Output the (x, y) coordinate of the center of the cell containing the given text.  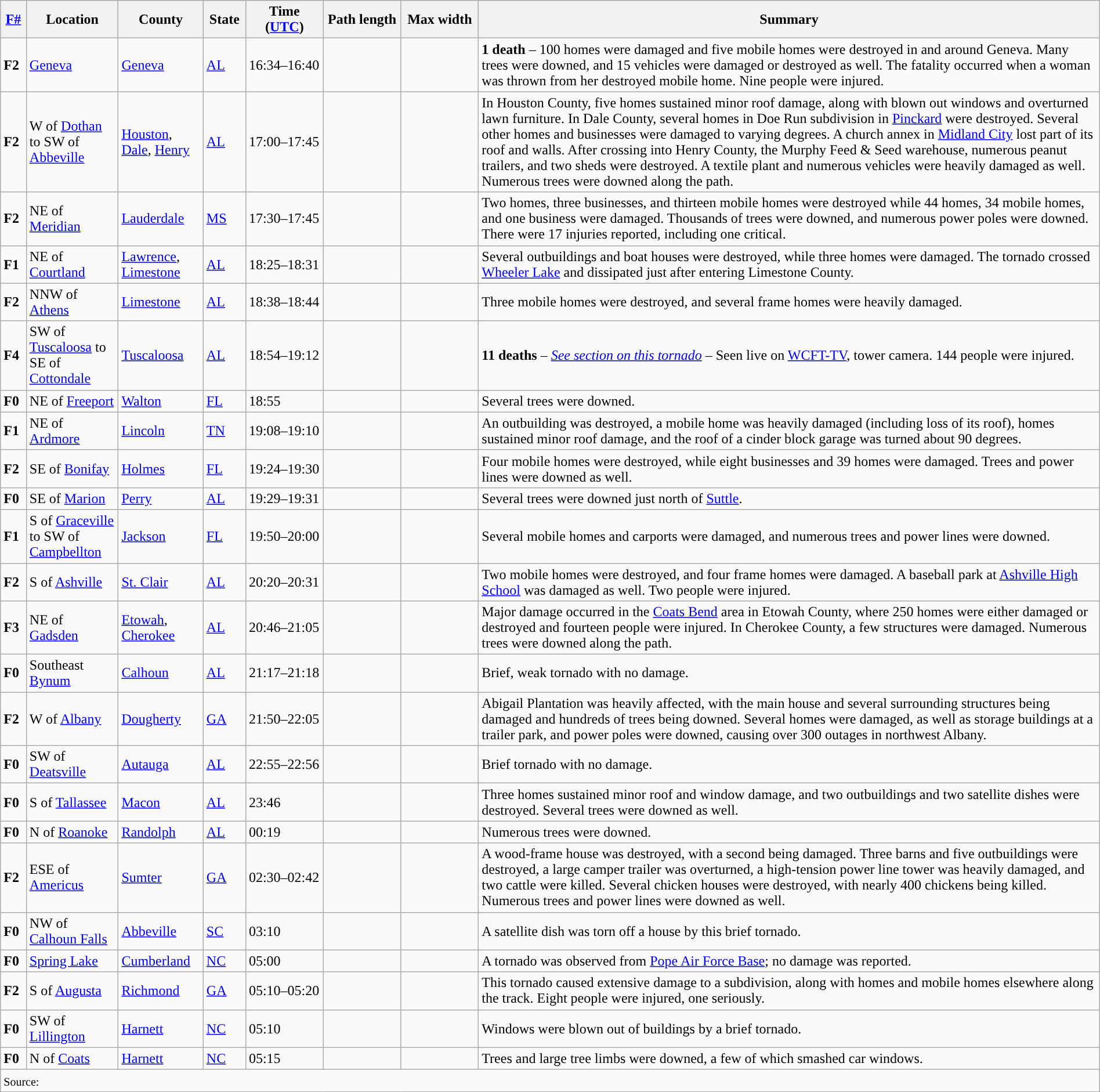
21:50–22:05 (284, 719)
SE of Marion (72, 498)
Walton (161, 401)
17:30–17:45 (284, 219)
Three mobile homes were destroyed, and several frame homes were heavily damaged. (789, 302)
N of Coats (72, 1058)
Jackson (161, 536)
03:10 (284, 931)
16:34–16:40 (284, 65)
Several mobile homes and carports were damaged, and numerous trees and power lines were downed. (789, 536)
Lauderdale (161, 219)
S of Augusta (72, 991)
Several trees were downed just north of Suttle. (789, 498)
NE of Freeport (72, 401)
17:00–17:45 (284, 142)
Macon (161, 802)
Brief, weak tornado with no damage. (789, 673)
Max width (440, 20)
W of Dothan to SW of Abbeville (72, 142)
F3 (14, 628)
Path length (362, 20)
Three homes sustained minor roof and window damage, and two outbuildings and two satellite dishes were destroyed. Several trees were downed as well. (789, 802)
Southeast Bynum (72, 673)
F# (14, 20)
18:38–18:44 (284, 302)
N of Roanoke (72, 832)
Spring Lake (72, 961)
NE of Meridian (72, 219)
19:29–19:31 (284, 498)
20:20–20:31 (284, 581)
Lincoln (161, 431)
22:55–22:56 (284, 765)
18:54–19:12 (284, 355)
Houston, Dale, Henry (161, 142)
SW of Tuscaloosa to SE of Cottondale (72, 355)
05:10 (284, 1028)
NW of Calhoun Falls (72, 931)
NE of Courtland (72, 265)
S of Ashville (72, 581)
Tuscaloosa (161, 355)
05:15 (284, 1058)
Holmes (161, 469)
Randolph (161, 832)
SW of Lillington (72, 1028)
NE of Ardmore (72, 431)
ESE of Americus (72, 877)
Calhoun (161, 673)
Trees and large tree limbs were downed, a few of which smashed car windows. (789, 1058)
NNW of Athens (72, 302)
02:30–02:42 (284, 877)
Abbeville (161, 931)
Autauga (161, 765)
Dougherty (161, 719)
A tornado was observed from Pope Air Force Base; no damage was reported. (789, 961)
St. Clair (161, 581)
Several trees were downed. (789, 401)
MS (224, 219)
Location (72, 20)
19:24–19:30 (284, 469)
18:25–18:31 (284, 265)
S of Tallassee (72, 802)
00:19 (284, 832)
Brief tornado with no damage. (789, 765)
W of Albany (72, 719)
S of Graceville to SW of Campbellton (72, 536)
Perry (161, 498)
Four mobile homes were destroyed, while eight businesses and 39 homes were damaged. Trees and power lines were downed as well. (789, 469)
05:00 (284, 961)
Lawrence, Limestone (161, 265)
19:50–20:00 (284, 536)
Limestone (161, 302)
County (161, 20)
19:08–19:10 (284, 431)
05:10–05:20 (284, 991)
State (224, 20)
Source: (550, 1080)
Sumter (161, 877)
TN (224, 431)
SC (224, 931)
Time (UTC) (284, 20)
SE of Bonifay (72, 469)
21:17–21:18 (284, 673)
Windows were blown out of buildings by a brief tornado. (789, 1028)
20:46–21:05 (284, 628)
Summary (789, 20)
SW of Deatsville (72, 765)
23:46 (284, 802)
18:55 (284, 401)
F4 (14, 355)
A satellite dish was torn off a house by this brief tornado. (789, 931)
11 deaths – See section on this tornado – Seen live on WCFT-TV, tower camera. 144 people were injured. (789, 355)
Etowah, Cherokee (161, 628)
Richmond (161, 991)
Numerous trees were downed. (789, 832)
Cumberland (161, 961)
NE of Gadsden (72, 628)
